Locate the cell with the specified text and output its (X, Y) center coordinate. 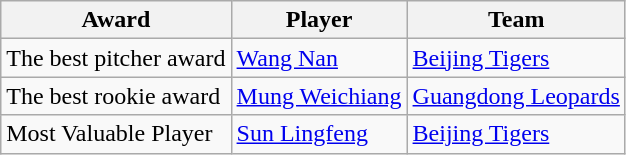
The best rookie award (116, 96)
The best pitcher award (116, 58)
Mung Weichiang (319, 96)
Most Valuable Player (116, 134)
Wang Nan (319, 58)
Sun Lingfeng (319, 134)
Award (116, 20)
Player (319, 20)
Team (516, 20)
Guangdong Leopards (516, 96)
